Find where the given text appears and provide that cell's center as [X, Y] coordinate. 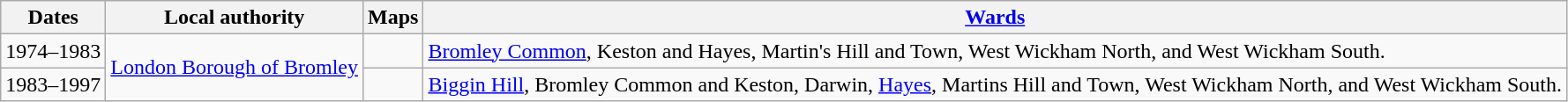
Biggin Hill, Bromley Common and Keston, Darwin, Hayes, Martins Hill and Town, West Wickham North, and West Wickham South. [995, 84]
Local authority [235, 18]
Dates [53, 18]
London Borough of Bromley [235, 68]
Bromley Common, Keston and Hayes, Martin's Hill and Town, West Wickham North, and West Wickham South. [995, 51]
1983–1997 [53, 84]
Maps [393, 18]
1974–1983 [53, 51]
Wards [995, 18]
